Determine the (X, Y) coordinate at the center of the cell enclosing the given text.  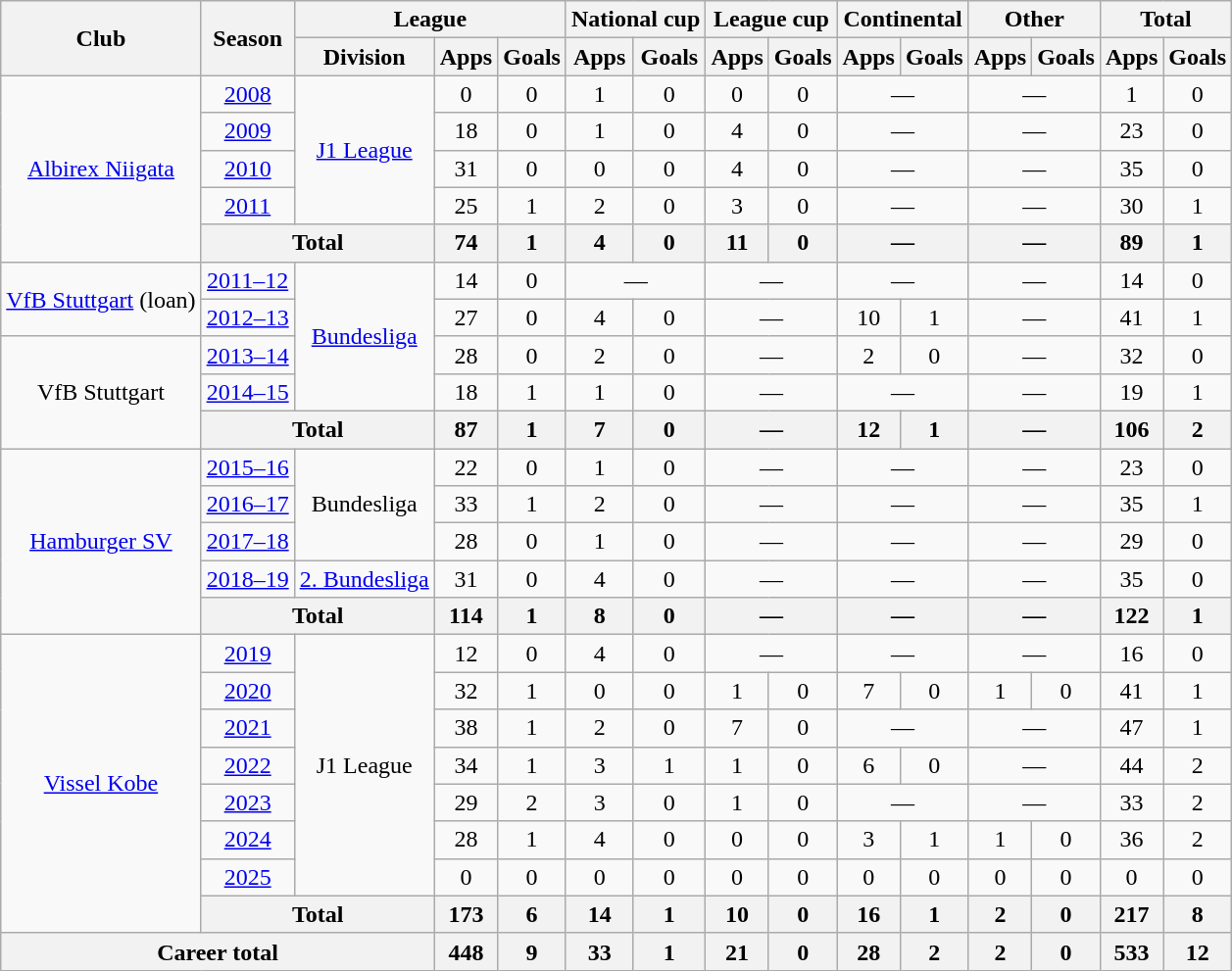
Vissel Kobe (101, 784)
89 (1131, 243)
2014–15 (247, 392)
38 (466, 728)
27 (466, 317)
217 (1131, 914)
National cup (635, 20)
9 (532, 951)
25 (466, 206)
36 (1131, 840)
2020 (247, 691)
VfB Stuttgart (101, 392)
2011–12 (247, 280)
2022 (247, 765)
2. Bundesliga (365, 579)
Albirex Niigata (101, 169)
2015–16 (247, 467)
2017–18 (247, 542)
122 (1131, 616)
2025 (247, 877)
44 (1131, 765)
87 (466, 429)
173 (466, 914)
VfB Stuttgart (loan) (101, 299)
448 (466, 951)
League (429, 20)
2016–17 (247, 505)
106 (1131, 429)
Other (1034, 20)
Club (101, 38)
2012–13 (247, 317)
2009 (247, 131)
2023 (247, 802)
Division (365, 57)
34 (466, 765)
2008 (247, 94)
21 (737, 951)
47 (1131, 728)
19 (1131, 392)
11 (737, 243)
Continental (903, 20)
2024 (247, 840)
30 (1131, 206)
League cup (771, 20)
Season (247, 38)
74 (466, 243)
2018–19 (247, 579)
533 (1131, 951)
2021 (247, 728)
22 (466, 467)
2010 (247, 169)
114 (466, 616)
2013–14 (247, 355)
Career total (218, 951)
Hamburger SV (101, 542)
2019 (247, 654)
2011 (247, 206)
